Detect which cell encompasses the target text, then output its [X, Y] center coordinate. 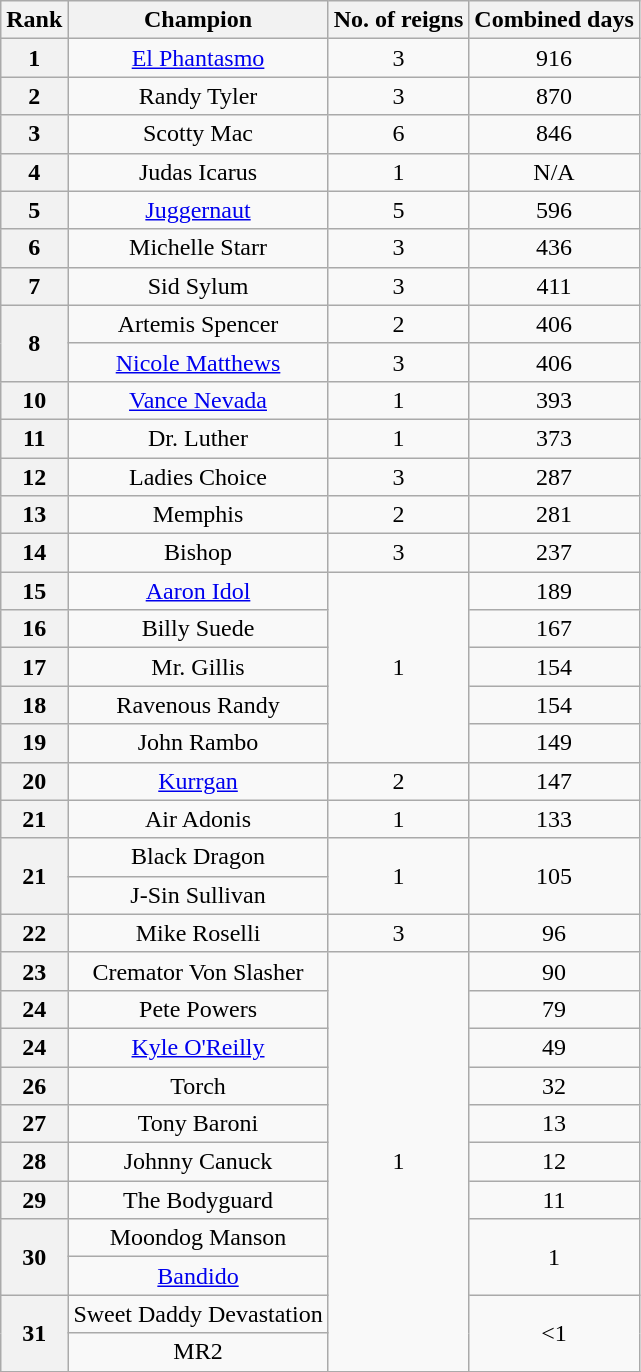
436 [554, 248]
Champion [198, 20]
Randy Tyler [198, 96]
N/A [554, 172]
411 [554, 286]
Billy Suede [198, 629]
Mike Roselli [198, 933]
19 [34, 743]
18 [34, 705]
Kurrgan [198, 781]
281 [554, 515]
79 [554, 1009]
Juggernaut [198, 210]
J-Sin Sullivan [198, 895]
<1 [554, 1333]
Vance Nevada [198, 400]
Bishop [198, 553]
Sweet Daddy Devastation [198, 1314]
26 [34, 1085]
Michelle Starr [198, 248]
Combined days [554, 20]
Moondog Manson [198, 1238]
Dr. Luther [198, 438]
Memphis [198, 515]
John Rambo [198, 743]
149 [554, 743]
105 [554, 876]
916 [554, 58]
El Phantasmo [198, 58]
90 [554, 971]
133 [554, 819]
49 [554, 1047]
7 [34, 286]
393 [554, 400]
Air Adonis [198, 819]
Torch [198, 1085]
Judas Icarus [198, 172]
22 [34, 933]
Tony Baroni [198, 1124]
Kyle O'Reilly [198, 1047]
Black Dragon [198, 857]
Scotty Mac [198, 134]
29 [34, 1200]
189 [554, 591]
Rank [34, 20]
Ravenous Randy [198, 705]
4 [34, 172]
Artemis Spencer [198, 324]
14 [34, 553]
17 [34, 667]
596 [554, 210]
28 [34, 1162]
30 [34, 1257]
147 [554, 781]
870 [554, 96]
96 [554, 933]
27 [34, 1124]
Cremator Von Slasher [198, 971]
The Bodyguard [198, 1200]
MR2 [198, 1352]
32 [554, 1085]
8 [34, 343]
No. of reigns [398, 20]
Ladies Choice [198, 477]
287 [554, 477]
15 [34, 591]
Nicole Matthews [198, 362]
Mr. Gillis [198, 667]
10 [34, 400]
20 [34, 781]
Aaron Idol [198, 591]
Pete Powers [198, 1009]
31 [34, 1333]
237 [554, 553]
Sid Sylum [198, 286]
846 [554, 134]
16 [34, 629]
Johnny Canuck [198, 1162]
373 [554, 438]
Bandido [198, 1276]
23 [34, 971]
167 [554, 629]
